Return the [x, y] coordinate for the center point of the cell that contains the specified text.  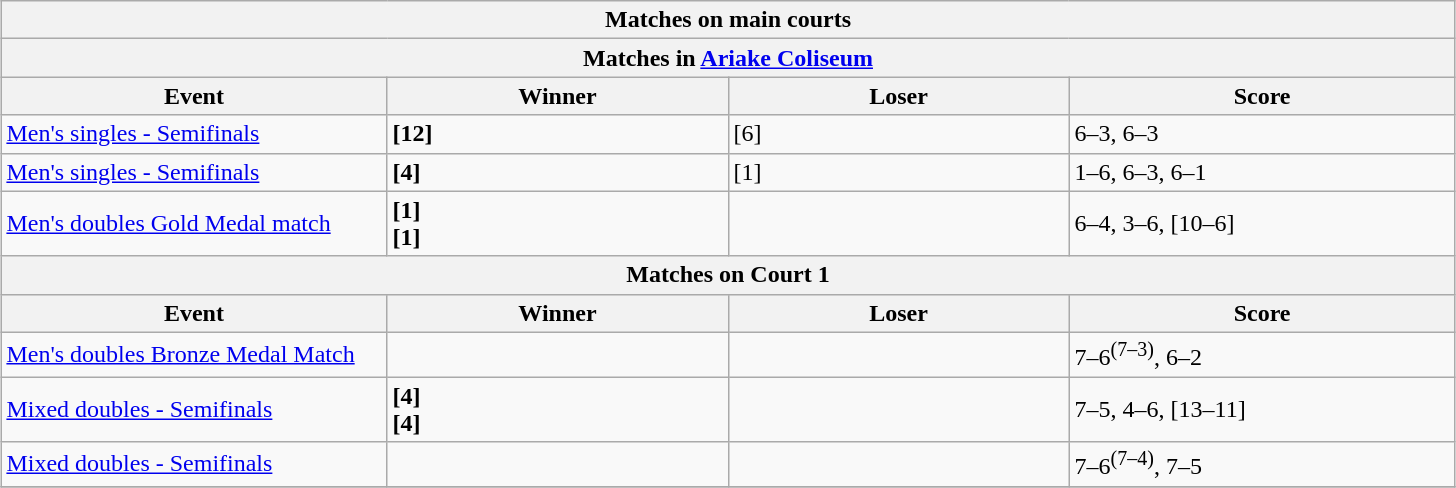
7–5, 4–6, [13–11] [1262, 410]
Men's doubles Gold Medal match [194, 224]
Men's doubles Bronze Medal Match [194, 354]
6–4, 3–6, [10–6] [1262, 224]
[4] [558, 172]
[1] [898, 172]
1–6, 6–3, 6–1 [1262, 172]
[12] [558, 134]
7–6(7–3), 6–2 [1262, 354]
7–6(7–4), 7–5 [1262, 464]
[1] [1] [558, 224]
[6] [898, 134]
Matches on main courts [728, 20]
6–3, 6–3 [1262, 134]
Matches on Court 1 [728, 275]
Matches in Ariake Coliseum [728, 58]
[4] [4] [558, 410]
